From the cell containing the given text, extract its center point as (X, Y) coordinate. 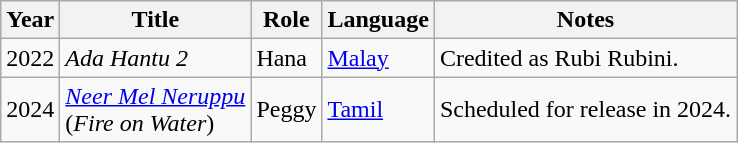
Malay (378, 58)
Peggy (286, 110)
Ada Hantu 2 (156, 58)
Language (378, 20)
Credited as Rubi Rubini. (585, 58)
Role (286, 20)
Scheduled for release in 2024. (585, 110)
Year (30, 20)
2022 (30, 58)
Title (156, 20)
Notes (585, 20)
Hana (286, 58)
2024 (30, 110)
Tamil (378, 110)
Neer Mel Neruppu(Fire on Water) (156, 110)
